Locate the cell with the specified text and output its [X, Y] center coordinate. 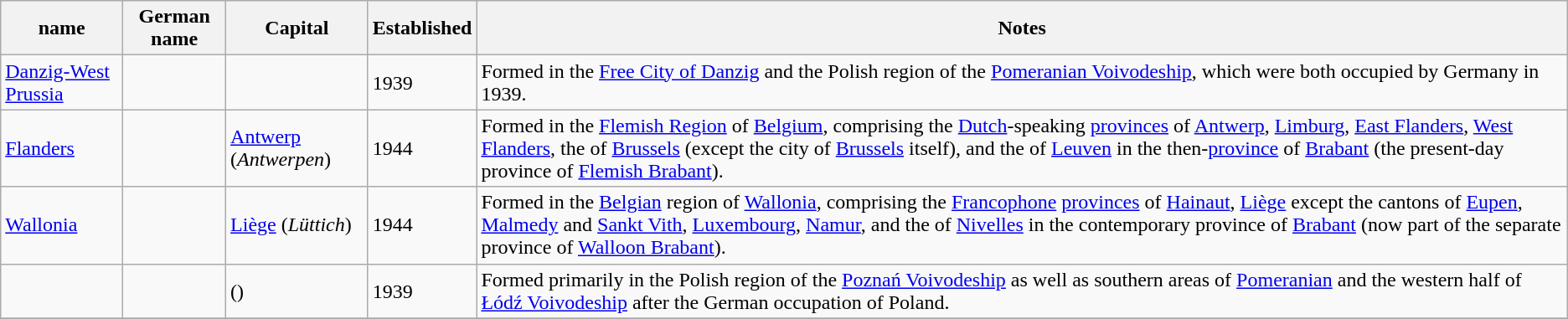
Liège (Lüttich) [297, 225]
Capital [297, 28]
Flanders [62, 148]
() [297, 291]
Wallonia [62, 225]
Established [422, 28]
Danzig-West Prussia [62, 82]
German name [174, 28]
Antwerp (Antwerpen) [297, 148]
Formed in the Free City of Danzig and the Polish region of the Pomeranian Voivodeship, which were both occupied by Germany in 1939. [1022, 82]
name [62, 28]
Notes [1022, 28]
